Detect which cell encompasses the target text, then output its (x, y) center coordinate. 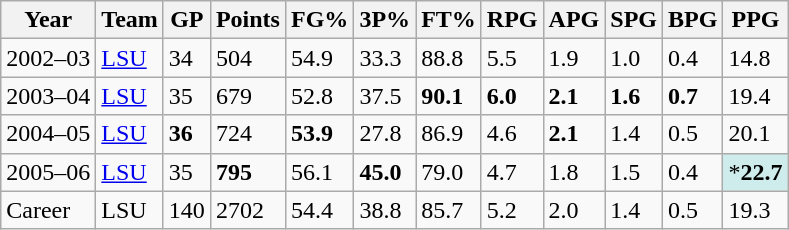
GP (186, 20)
54.9 (319, 58)
RPG (512, 20)
FG% (319, 20)
679 (248, 96)
1.6 (634, 96)
Team (130, 20)
19.4 (756, 96)
2003–04 (48, 96)
14.8 (756, 58)
2002–03 (48, 58)
90.1 (449, 96)
504 (248, 58)
36 (186, 134)
5.5 (512, 58)
6.0 (512, 96)
4.6 (512, 134)
79.0 (449, 172)
2004–05 (48, 134)
54.4 (319, 210)
PPG (756, 20)
27.8 (385, 134)
56.1 (319, 172)
45.0 (385, 172)
*22.7 (756, 172)
19.3 (756, 210)
33.3 (385, 58)
34 (186, 58)
0.7 (693, 96)
1.0 (634, 58)
SPG (634, 20)
2.0 (574, 210)
53.9 (319, 134)
FT% (449, 20)
52.8 (319, 96)
APG (574, 20)
38.8 (385, 210)
88.8 (449, 58)
140 (186, 210)
20.1 (756, 134)
37.5 (385, 96)
85.7 (449, 210)
724 (248, 134)
2702 (248, 210)
2005–06 (48, 172)
4.7 (512, 172)
1.8 (574, 172)
BPG (693, 20)
5.2 (512, 210)
Career (48, 210)
1.5 (634, 172)
795 (248, 172)
1.9 (574, 58)
Year (48, 20)
86.9 (449, 134)
Points (248, 20)
3P% (385, 20)
